Return the [X, Y] coordinate for the center point of the cell that contains the specified text.  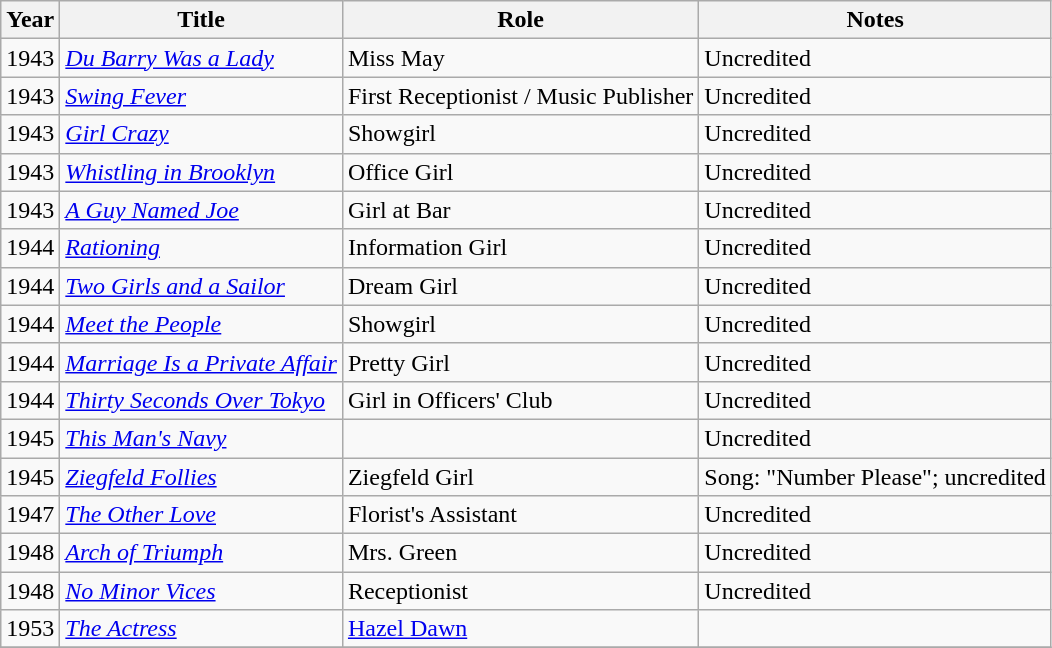
Whistling in Brooklyn [202, 172]
Marriage Is a Private Affair [202, 362]
A Guy Named Joe [202, 210]
Girl at Bar [520, 210]
Hazel Dawn [520, 629]
Swing Fever [202, 96]
Rationing [202, 248]
The Other Love [202, 515]
1947 [30, 515]
Receptionist [520, 591]
Girl in Officers' Club [520, 400]
Du Barry Was a Lady [202, 58]
Song: "Number Please"; uncredited [876, 477]
This Man's Navy [202, 438]
Dream Girl [520, 286]
Role [520, 20]
Florist's Assistant [520, 515]
Notes [876, 20]
Two Girls and a Sailor [202, 286]
Girl Crazy [202, 134]
Meet the People [202, 324]
Thirty Seconds Over Tokyo [202, 400]
First Receptionist / Music Publisher [520, 96]
No Minor Vices [202, 591]
1953 [30, 629]
Title [202, 20]
Office Girl [520, 172]
Information Girl [520, 248]
Mrs. Green [520, 553]
Ziegfeld Follies [202, 477]
Year [30, 20]
Pretty Girl [520, 362]
Ziegfeld Girl [520, 477]
Arch of Triumph [202, 553]
The Actress [202, 629]
Miss May [520, 58]
